Scan for the cell matching the given text and deliver its (X, Y) coordinate at center. 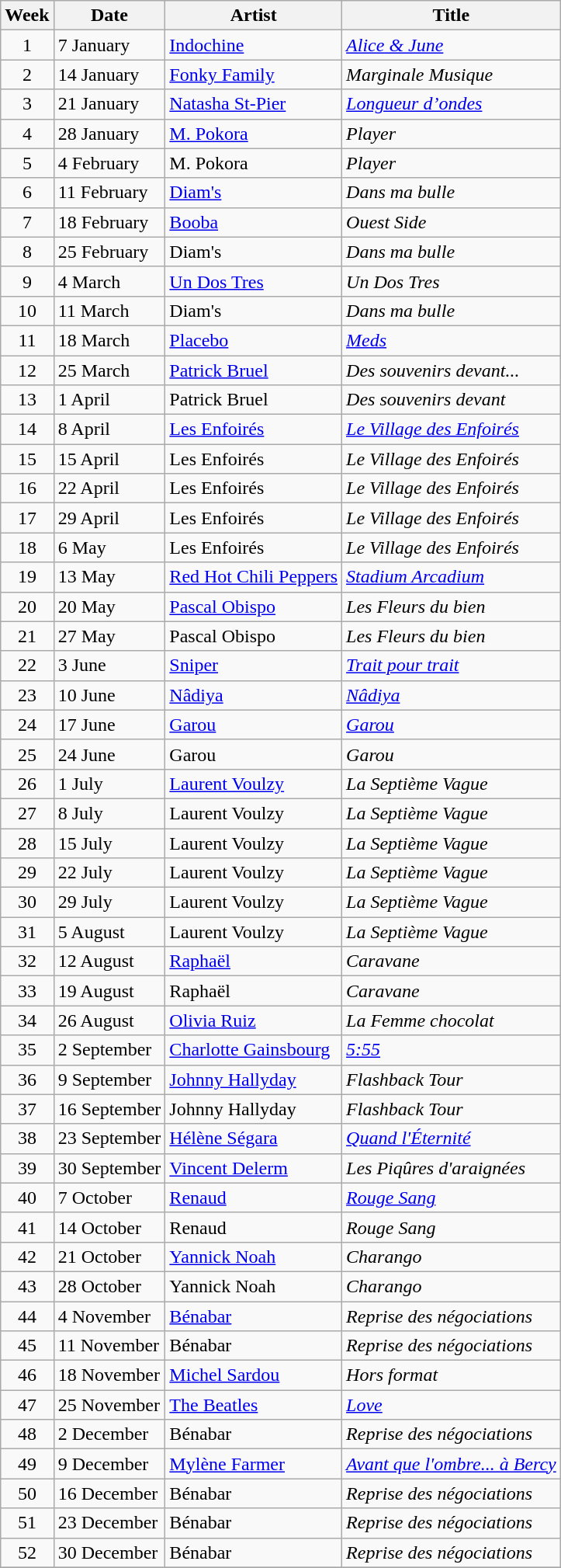
45 (27, 1346)
50 (27, 1493)
9 (27, 281)
Date (109, 16)
30 (27, 902)
12 August (109, 961)
10 June (109, 695)
5:55 (452, 1050)
26 (27, 784)
Title (452, 16)
Stadium Arcadium (452, 577)
Artist (254, 16)
23 September (109, 1139)
8 (27, 252)
9 December (109, 1464)
11 March (109, 311)
5 August (109, 932)
21 January (109, 104)
30 September (109, 1168)
23 (27, 695)
29 (27, 873)
Hors format (452, 1375)
23 December (109, 1523)
14 January (109, 75)
La Femme chocolat (452, 1020)
19 August (109, 991)
Des souvenirs devant... (452, 370)
11 February (109, 193)
Michel Sardou (254, 1375)
20 (27, 607)
11 November (109, 1346)
1 (27, 45)
9 September (109, 1080)
41 (27, 1227)
21 October (109, 1257)
28 January (109, 134)
Placebo (254, 340)
15 July (109, 843)
22 (27, 666)
34 (27, 1020)
31 (27, 932)
Marginale Musique (452, 75)
3 (27, 104)
28 October (109, 1286)
1 July (109, 784)
8 April (109, 429)
7 October (109, 1198)
29 July (109, 902)
40 (27, 1198)
32 (27, 961)
15 (27, 459)
Avant que l'ombre... à Bercy (452, 1464)
3 June (109, 666)
Mylène Farmer (254, 1464)
13 (27, 400)
27 (27, 813)
33 (27, 991)
Charlotte Gainsbourg (254, 1050)
13 May (109, 577)
Natasha St-Pier (254, 104)
16 December (109, 1493)
Red Hot Chili Peppers (254, 577)
16 September (109, 1109)
42 (27, 1257)
Alice & June (452, 45)
4 March (109, 281)
35 (27, 1050)
14 (27, 429)
19 (27, 577)
4 November (109, 1316)
Week (27, 16)
10 (27, 311)
6 May (109, 548)
38 (27, 1139)
Booba (254, 222)
17 June (109, 725)
Fonky Family (254, 75)
1 April (109, 400)
25 (27, 754)
Sniper (254, 666)
18 February (109, 222)
25 March (109, 370)
2 December (109, 1434)
5 (27, 163)
8 July (109, 813)
Vincent Delerm (254, 1168)
18 November (109, 1375)
4 (27, 134)
15 April (109, 459)
27 May (109, 636)
20 May (109, 607)
28 (27, 843)
49 (27, 1464)
Des souvenirs devant (452, 400)
22 April (109, 488)
12 (27, 370)
7 January (109, 45)
4 February (109, 163)
Olivia Ruiz (254, 1020)
14 October (109, 1227)
2 (27, 75)
39 (27, 1168)
Quand l'Éternité (452, 1139)
24 (27, 725)
Les Piqûres d'araignées (452, 1168)
18 (27, 548)
Love (452, 1405)
The Beatles (254, 1405)
2 September (109, 1050)
6 (27, 193)
47 (27, 1405)
26 August (109, 1020)
11 (27, 340)
Trait pour trait (452, 666)
36 (27, 1080)
48 (27, 1434)
25 November (109, 1405)
46 (27, 1375)
29 April (109, 518)
17 (27, 518)
16 (27, 488)
37 (27, 1109)
Longueur d’ondes (452, 104)
22 July (109, 873)
7 (27, 222)
Ouest Side (452, 222)
Hélène Ségara (254, 1139)
Meds (452, 340)
51 (27, 1523)
18 March (109, 340)
52 (27, 1552)
25 February (109, 252)
43 (27, 1286)
24 June (109, 754)
Indochine (254, 45)
21 (27, 636)
30 December (109, 1552)
44 (27, 1316)
